Search for the cell housing the specified text and yield its [X, Y] center coordinate. 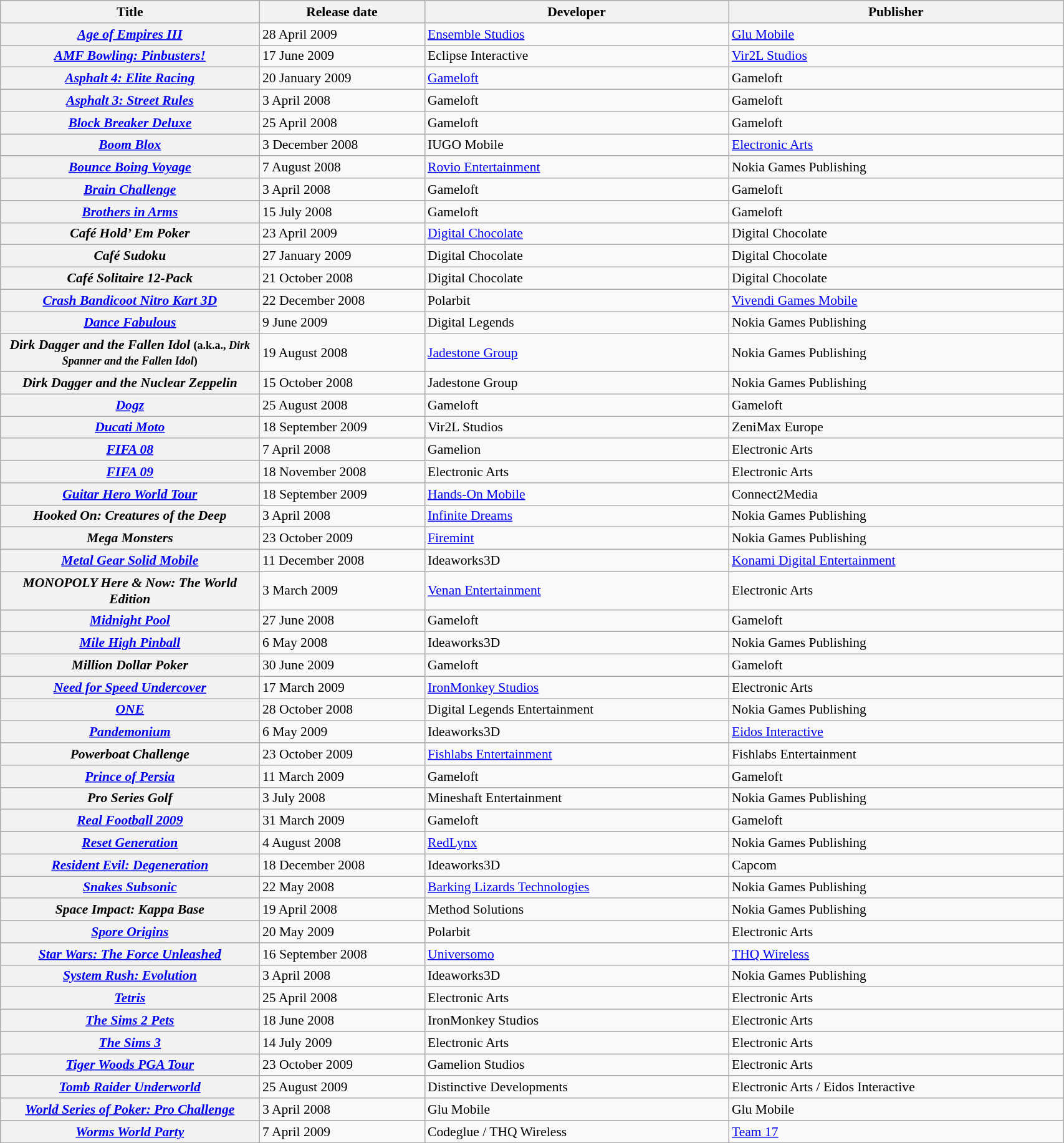
Digital Legends Entertainment [577, 710]
Universomo [577, 954]
Gamelion [577, 450]
Age of Empires III [130, 34]
27 January 2009 [342, 256]
The Sims 3 [130, 1043]
31 March 2009 [342, 821]
11 March 2009 [342, 777]
The Sims 2 Pets [130, 1021]
Crash Bandicoot Nitro Kart 3D [130, 300]
3 March 2009 [342, 591]
14 July 2009 [342, 1043]
17 March 2009 [342, 687]
18 November 2008 [342, 472]
Publisher [896, 12]
Million Dollar Poker [130, 666]
27 June 2008 [342, 621]
Venan Entertainment [577, 591]
Rovio Entertainment [577, 168]
19 April 2008 [342, 910]
ONE [130, 710]
Real Football 2009 [130, 821]
Café Solitaire 12-Pack [130, 279]
Need for Speed Undercover [130, 687]
6 May 2008 [342, 643]
Space Impact: Kappa Base [130, 910]
Title [130, 12]
25 August 2008 [342, 405]
Midnight Pool [130, 621]
3 December 2008 [342, 145]
Snakes Subsonic [130, 887]
22 December 2008 [342, 300]
Mineshaft Entertainment [577, 798]
System Rush: Evolution [130, 976]
Reset Generation [130, 843]
16 September 2008 [342, 954]
Infinite Dreams [577, 516]
ZeniMax Europe [896, 428]
22 May 2008 [342, 887]
Café Sudoku [130, 256]
15 October 2008 [342, 383]
Tetris [130, 998]
IUGO Mobile [577, 145]
7 August 2008 [342, 168]
28 October 2008 [342, 710]
Firemint [577, 538]
Brothers in Arms [130, 212]
Distinctive Developments [577, 1088]
Mile High Pinball [130, 643]
Tiger Woods PGA Tour [130, 1065]
18 December 2008 [342, 865]
FIFA 09 [130, 472]
Star Wars: The Force Unleashed [130, 954]
21 October 2008 [342, 279]
Guitar Hero World Tour [130, 494]
FIFA 08 [130, 450]
Worms World Party [130, 1132]
6 May 2009 [342, 732]
World Series of Poker: Pro Challenge [130, 1109]
19 August 2008 [342, 353]
30 June 2009 [342, 666]
Spore Origins [130, 932]
Connect2Media [896, 494]
Digital Legends [577, 323]
23 April 2009 [342, 234]
Eidos Interactive [896, 732]
RedLynx [577, 843]
Bounce Boing Voyage [130, 168]
Pandemonium [130, 732]
Boom Blox [130, 145]
Ducati Moto [130, 428]
Resident Evil: Degeneration [130, 865]
28 April 2009 [342, 34]
Barking Lizards Technologies [577, 887]
Café Hold’ Em Poker [130, 234]
9 June 2009 [342, 323]
Tomb Raider Underworld [130, 1088]
Powerboat Challenge [130, 754]
4 August 2008 [342, 843]
11 December 2008 [342, 561]
Dirk Dagger and the Fallen Idol (a.k.a., Dirk Spanner and the Fallen Idol) [130, 353]
Release date [342, 12]
Electronic Arts / Eidos Interactive [896, 1088]
7 April 2009 [342, 1132]
THQ Wireless [896, 954]
Dance Fabulous [130, 323]
Vivendi Games Mobile [896, 300]
Pro Series Golf [130, 798]
Method Solutions [577, 910]
3 July 2008 [342, 798]
17 June 2009 [342, 56]
Hands-On Mobile [577, 494]
Dogz [130, 405]
Team 17 [896, 1132]
Dirk Dagger and the Nuclear Zeppelin [130, 383]
20 January 2009 [342, 79]
AMF Bowling: Pinbusters! [130, 56]
MONOPOLY Here & Now: The World Edition [130, 591]
25 August 2009 [342, 1088]
Asphalt 4: Elite Racing [130, 79]
15 July 2008 [342, 212]
Prince of Persia [130, 777]
Mega Monsters [130, 538]
Eclipse Interactive [577, 56]
Capcom [896, 865]
Codeglue / THQ Wireless [577, 1132]
18 June 2008 [342, 1021]
Block Breaker Deluxe [130, 123]
7 April 2008 [342, 450]
Konami Digital Entertainment [896, 561]
20 May 2009 [342, 932]
Brain Challenge [130, 189]
Gamelion Studios [577, 1065]
Asphalt 3: Street Rules [130, 101]
Developer [577, 12]
Ensemble Studios [577, 34]
Hooked On: Creatures of the Deep [130, 516]
Metal Gear Solid Mobile [130, 561]
